Identify which cell holds the provided text, then report its [x, y] central coordinate. 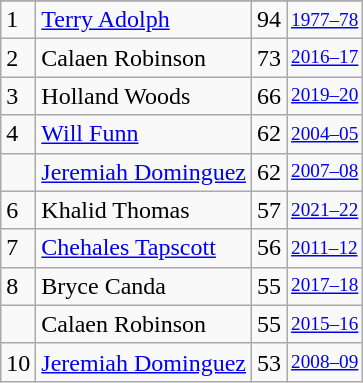
66 [268, 96]
7 [18, 248]
Bryce Canda [144, 286]
2007–08 [325, 172]
4 [18, 134]
57 [268, 210]
1977–78 [325, 20]
2019–20 [325, 96]
1 [18, 20]
2011–12 [325, 248]
8 [18, 286]
Chehales Tapscott [144, 248]
56 [268, 248]
6 [18, 210]
Terry Adolph [144, 20]
Khalid Thomas [144, 210]
2 [18, 58]
2016–17 [325, 58]
Holland Woods [144, 96]
2008–09 [325, 362]
3 [18, 96]
2021–22 [325, 210]
2015–16 [325, 324]
10 [18, 362]
2017–18 [325, 286]
Will Funn [144, 134]
73 [268, 58]
94 [268, 20]
53 [268, 362]
2004–05 [325, 134]
